Return (X, Y) of the center of cell containing provided text 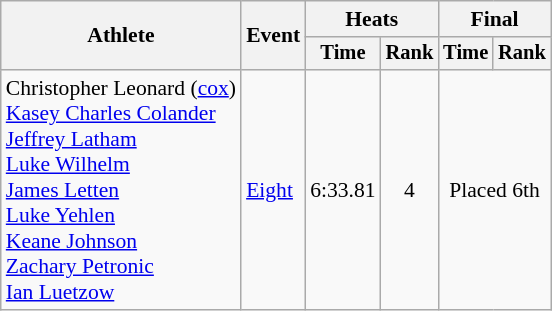
6:33.81 (342, 190)
Event (273, 36)
Athlete (121, 36)
Eight (273, 190)
Heats (372, 19)
Final (494, 19)
Christopher Leonard (cox) Kasey Charles Colander Jeffrey Latham Luke Wilhelm James Letten Luke Yehlen Keane Johnson Zachary Petronic Ian Luetzow (121, 190)
Placed 6th (494, 190)
4 (410, 190)
